Find where the given text appears and provide that cell's center as [x, y] coordinate. 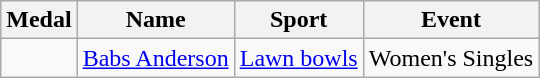
Name [156, 20]
Babs Anderson [156, 58]
Sport [298, 20]
Event [450, 20]
Lawn bowls [298, 58]
Women's Singles [450, 58]
Medal [39, 20]
